Detect which cell encompasses the target text, then output its [X, Y] center coordinate. 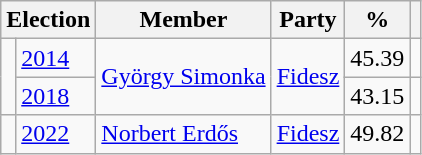
% [378, 20]
Election [48, 20]
Norbert Erdős [184, 134]
49.82 [378, 134]
Member [184, 20]
György Simonka [184, 77]
45.39 [378, 58]
2018 [56, 96]
2014 [56, 58]
43.15 [378, 96]
Party [308, 20]
2022 [56, 134]
